Extract the (x, y) coordinate from the center of the cell holding the provided text.  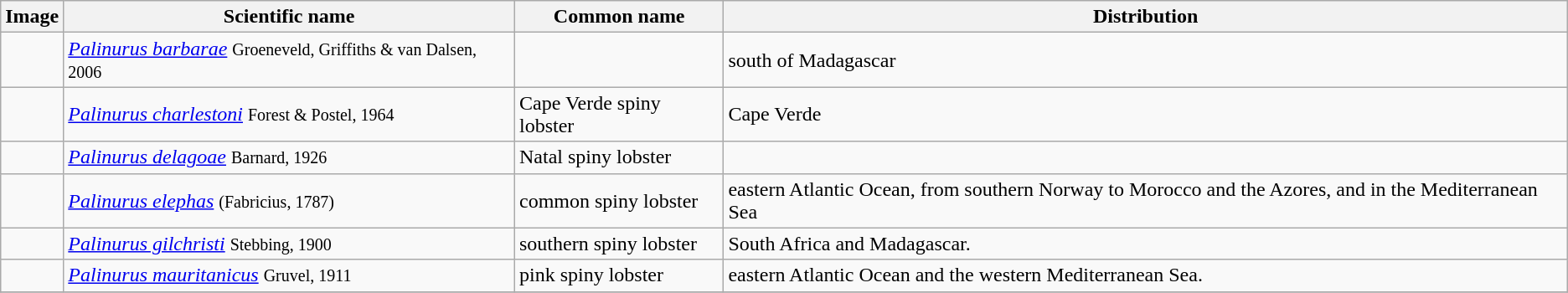
eastern Atlantic Ocean and the western Mediterranean Sea. (1146, 275)
southern spiny lobster (618, 244)
Common name (618, 17)
Palinurus barbarae Groeneveld, Griffiths & van Dalsen, 2006 (290, 60)
Palinurus gilchristi Stebbing, 1900 (290, 244)
Cape Verde spiny lobster (618, 114)
Palinurus mauritanicus Gruvel, 1911 (290, 275)
pink spiny lobster (618, 275)
South Africa and Madagascar. (1146, 244)
Image (32, 17)
Cape Verde (1146, 114)
Palinurus delagoae Barnard, 1926 (290, 157)
Scientific name (290, 17)
eastern Atlantic Ocean, from southern Norway to Morocco and the Azores, and in the Mediterranean Sea (1146, 201)
common spiny lobster (618, 201)
Natal spiny lobster (618, 157)
Palinurus charlestoni Forest & Postel, 1964 (290, 114)
south of Madagascar (1146, 60)
Distribution (1146, 17)
Palinurus elephas (Fabricius, 1787) (290, 201)
